Locate the cell with the specified text and output its (x, y) center coordinate. 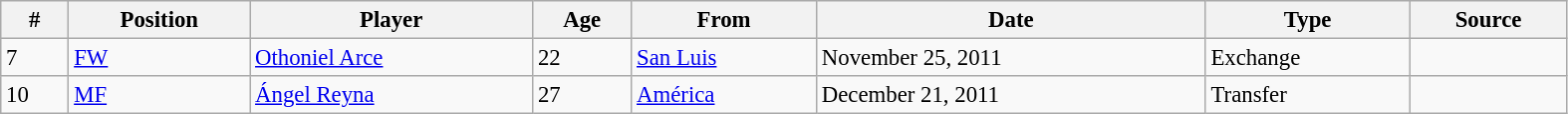
San Luis (724, 58)
Othoniel Arce (392, 58)
FW (159, 58)
November 25, 2011 (1010, 58)
Ángel Reyna (392, 95)
27 (582, 95)
Type (1307, 20)
# (35, 20)
10 (35, 95)
Position (159, 20)
22 (582, 58)
América (724, 95)
Date (1010, 20)
Source (1488, 20)
7 (35, 58)
MF (159, 95)
Transfer (1307, 95)
Exchange (1307, 58)
December 21, 2011 (1010, 95)
Player (392, 20)
From (724, 20)
Age (582, 20)
